Return the (x, y) coordinate for the center point of the cell that contains the specified text.  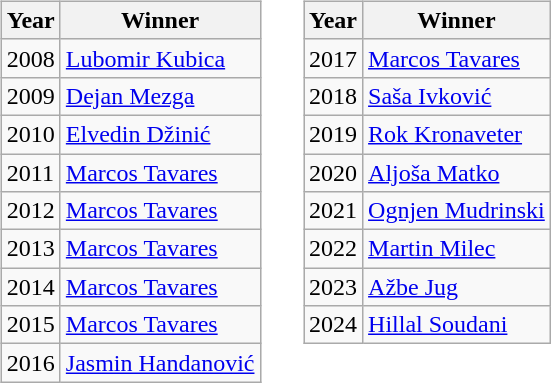
Elvedin Džinić (160, 134)
Martin Milec (457, 249)
Aljoša Matko (457, 173)
Hillal Soudani (457, 325)
2010 (30, 134)
2022 (334, 249)
2017 (334, 58)
2019 (334, 134)
2023 (334, 287)
2013 (30, 249)
2015 (30, 325)
2016 (30, 363)
2011 (30, 173)
2008 (30, 58)
Dejan Mezga (160, 96)
2009 (30, 96)
2018 (334, 96)
Lubomir Kubica (160, 58)
Saša Ivković (457, 96)
2024 (334, 325)
Ažbe Jug (457, 287)
Rok Kronaveter (457, 134)
Ognjen Mudrinski (457, 211)
2020 (334, 173)
2021 (334, 211)
2014 (30, 287)
Jasmin Handanović (160, 363)
2012 (30, 211)
